From the cell containing the given text, extract its center point as (x, y) coordinate. 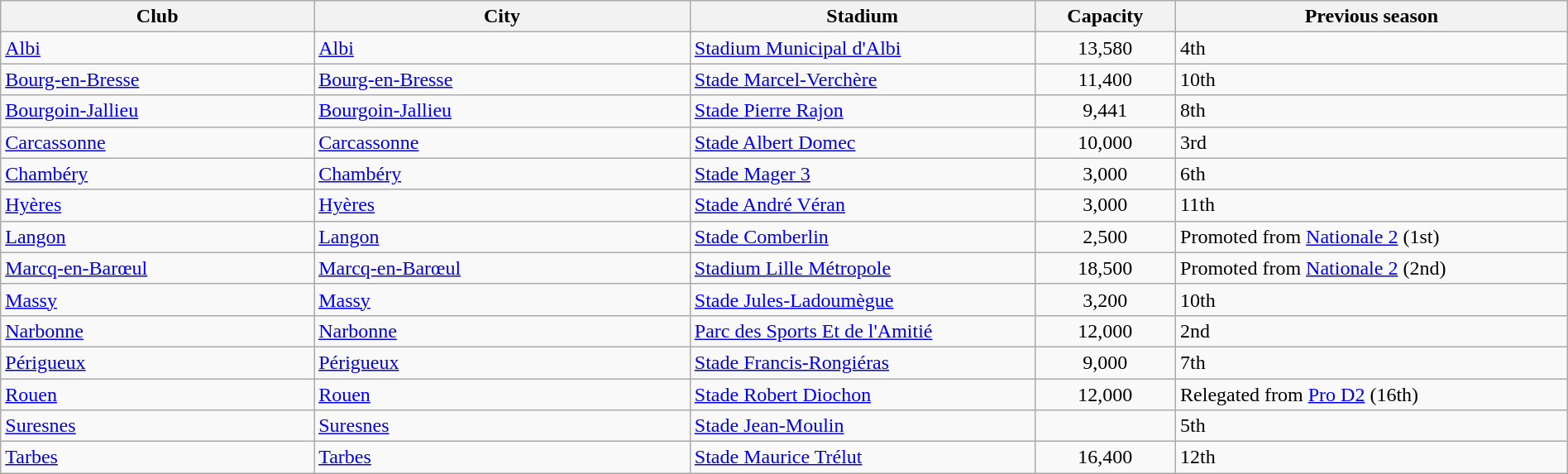
Stade Robert Diochon (862, 395)
10,000 (1105, 142)
3rd (1372, 142)
Stade Jules-Ladoumègue (862, 299)
11th (1372, 205)
11,400 (1105, 79)
3,200 (1105, 299)
Previous season (1372, 17)
Stade Pierre Rajon (862, 111)
Capacity (1105, 17)
Stade Francis-Rongiéras (862, 362)
5th (1372, 426)
4th (1372, 48)
Stade Jean-Moulin (862, 426)
16,400 (1105, 457)
2nd (1372, 331)
Stadium Municipal d'Albi (862, 48)
7th (1372, 362)
13,580 (1105, 48)
2,500 (1105, 237)
Stade Maurice Trélut (862, 457)
Club (157, 17)
City (503, 17)
Stade André Véran (862, 205)
Promoted from Nationale 2 (1st) (1372, 237)
18,500 (1105, 268)
Stadium (862, 17)
8th (1372, 111)
12th (1372, 457)
Stadium Lille Métropole (862, 268)
9,441 (1105, 111)
Relegated from Pro D2 (16th) (1372, 395)
9,000 (1105, 362)
Promoted from Nationale 2 (2nd) (1372, 268)
Parc des Sports Et de l'Amitié (862, 331)
Stade Mager 3 (862, 174)
Stade Marcel-Verchère (862, 79)
Stade Comberlin (862, 237)
6th (1372, 174)
Stade Albert Domec (862, 142)
